Provide the (x, y) coordinate of the cell's center where the given text is located.  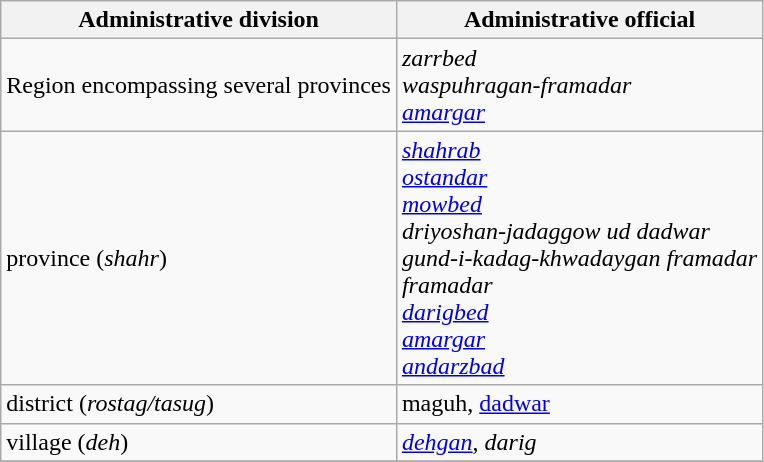
Administrative division (199, 20)
village (deh) (199, 442)
shahrabostandarmowbeddriyoshan-jadaggow ud dadwargund-i-kadag-khwadaygan framadarframadardarigbedamargarandarzbad (579, 258)
Region encompassing several provinces (199, 85)
zarrbedwaspuhragan-framadaramargar (579, 85)
Administrative official (579, 20)
maguh, dadwar (579, 404)
dehgan, darig (579, 442)
province (shahr) (199, 258)
district (rostag/tasug) (199, 404)
